Search for the cell housing the specified text and yield its [x, y] center coordinate. 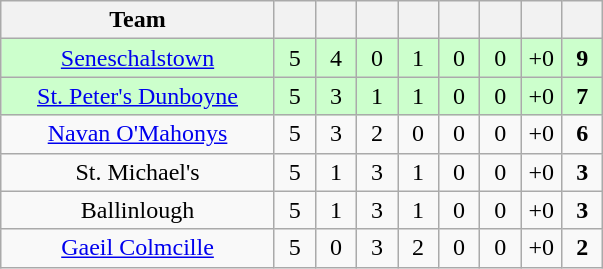
Navan O'Mahonys [138, 134]
St. Peter's Dunboyne [138, 96]
Seneschalstown [138, 58]
7 [582, 96]
6 [582, 134]
Team [138, 20]
9 [582, 58]
4 [336, 58]
St. Michael's [138, 172]
Gaeil Colmcille [138, 248]
Ballinlough [138, 210]
